Find where the given text appears and provide that cell's center as [X, Y] coordinate. 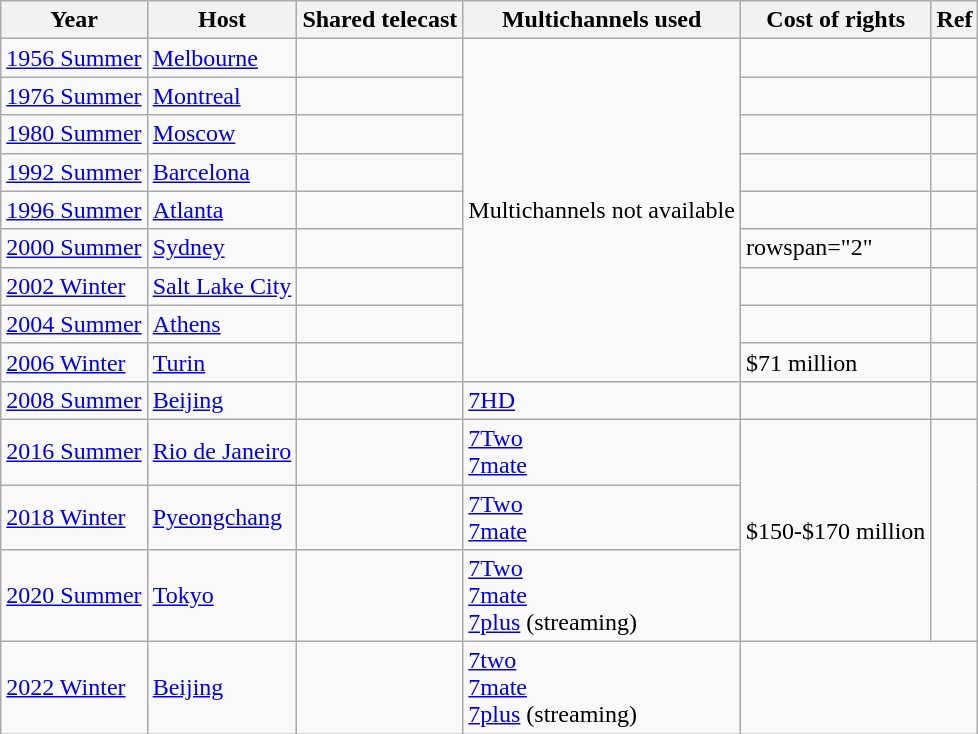
Barcelona [222, 172]
2002 Winter [74, 286]
rowspan="2" [835, 248]
1976 Summer [74, 96]
2004 Summer [74, 324]
1996 Summer [74, 210]
2018 Winter [74, 516]
Turin [222, 362]
7Two7mate7plus (streaming) [602, 596]
2000 Summer [74, 248]
2020 Summer [74, 596]
7HD [602, 400]
Shared telecast [380, 20]
$71 million [835, 362]
Host [222, 20]
7two7mate 7plus (streaming) [602, 688]
Sydney [222, 248]
Rio de Janeiro [222, 452]
Year [74, 20]
Multichannels used [602, 20]
Multichannels not available [602, 210]
Moscow [222, 134]
Montreal [222, 96]
Athens [222, 324]
1956 Summer [74, 58]
$150-$170 million [835, 530]
Ref [954, 20]
2006 Winter [74, 362]
2022 Winter [74, 688]
Cost of rights [835, 20]
2016 Summer [74, 452]
2008 Summer [74, 400]
Melbourne [222, 58]
1992 Summer [74, 172]
Salt Lake City [222, 286]
Tokyo [222, 596]
Pyeongchang [222, 516]
1980 Summer [74, 134]
Atlanta [222, 210]
